Determine the (x, y) coordinate at the center of the cell enclosing the given text.  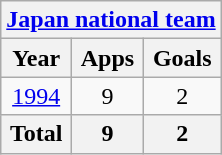
Apps (108, 58)
1994 (36, 96)
Total (36, 134)
Year (36, 58)
Japan national team (111, 20)
Goals (182, 58)
